Capture the cell that displays the provided text and extract its (X, Y) central coordinate. 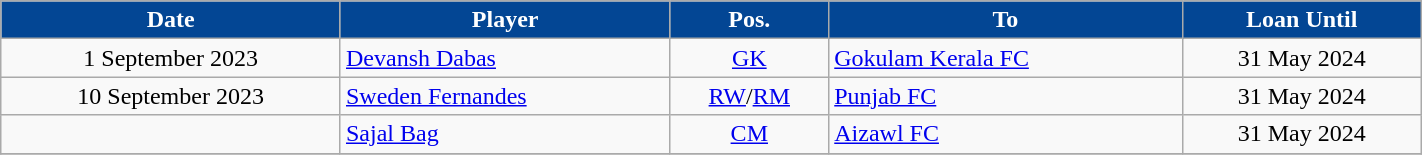
Pos. (750, 20)
CM (750, 134)
Devansh Dabas (504, 58)
Sajal Bag (504, 134)
Sweden Fernandes (504, 96)
10 September 2023 (171, 96)
To (1006, 20)
Punjab FC (1006, 96)
1 September 2023 (171, 58)
Player (504, 20)
Loan Until (1302, 20)
GK (750, 58)
RW/RM (750, 96)
Aizawl FC (1006, 134)
Gokulam Kerala FC (1006, 58)
Date (171, 20)
